Provide the (X, Y) coordinate of the cell's center where the given text is located.  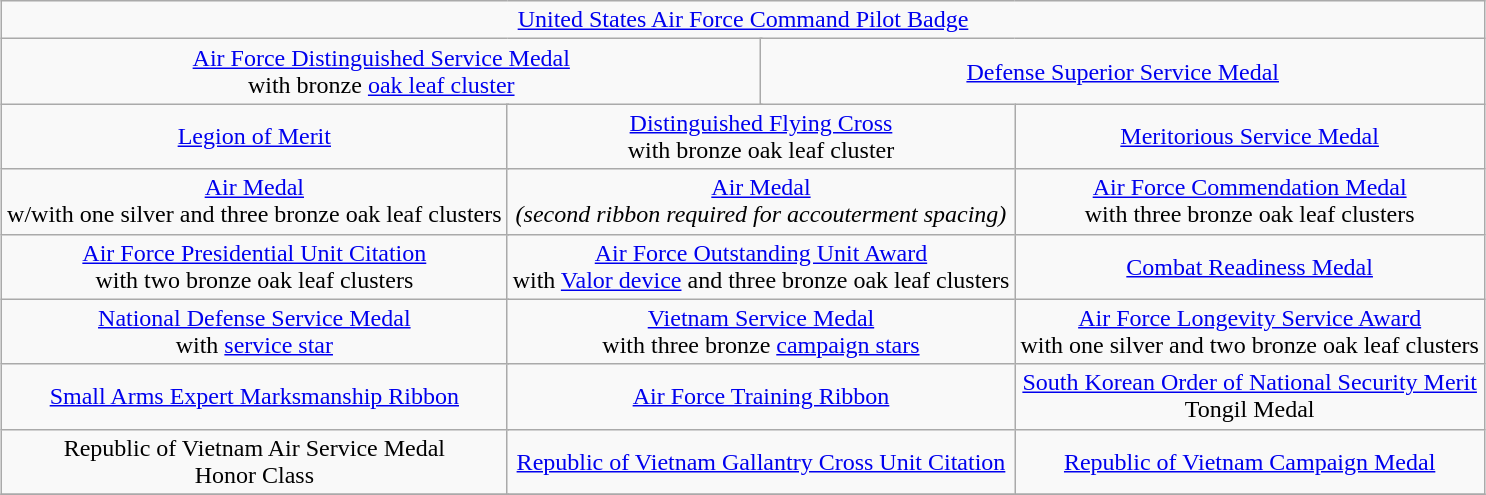
Republic of Vietnam Air Service MedalHonor Class (255, 462)
South Korean Order of National Security MeritTongil Medal (1250, 396)
Small Arms Expert Marksmanship Ribbon (255, 396)
Republic of Vietnam Campaign Medal (1250, 462)
Air Force Distinguished Service Medalwith bronze oak leaf cluster (382, 72)
Combat Readiness Medal (1250, 266)
National Defense Service Medalwith service star (255, 332)
Legion of Merit (255, 136)
Air Force Longevity Service Awardwith one silver and two bronze oak leaf clusters (1250, 332)
Air Medalw/with one silver and three bronze oak leaf clusters (255, 202)
Meritorious Service Medal (1250, 136)
Distinguished Flying Crosswith bronze oak leaf cluster (761, 136)
United States Air Force Command Pilot Badge (744, 20)
Vietnam Service Medalwith three bronze campaign stars (761, 332)
Air Force Training Ribbon (761, 396)
Air Force Presidential Unit Citationwith two bronze oak leaf clusters (255, 266)
Air Force Commendation Medalwith three bronze oak leaf clusters (1250, 202)
Republic of Vietnam Gallantry Cross Unit Citation (761, 462)
Defense Superior Service Medal (1123, 72)
Air Medal(second ribbon required for accouterment spacing) (761, 202)
Air Force Outstanding Unit Awardwith Valor device and three bronze oak leaf clusters (761, 266)
